Detect which cell encompasses the target text, then output its (x, y) center coordinate. 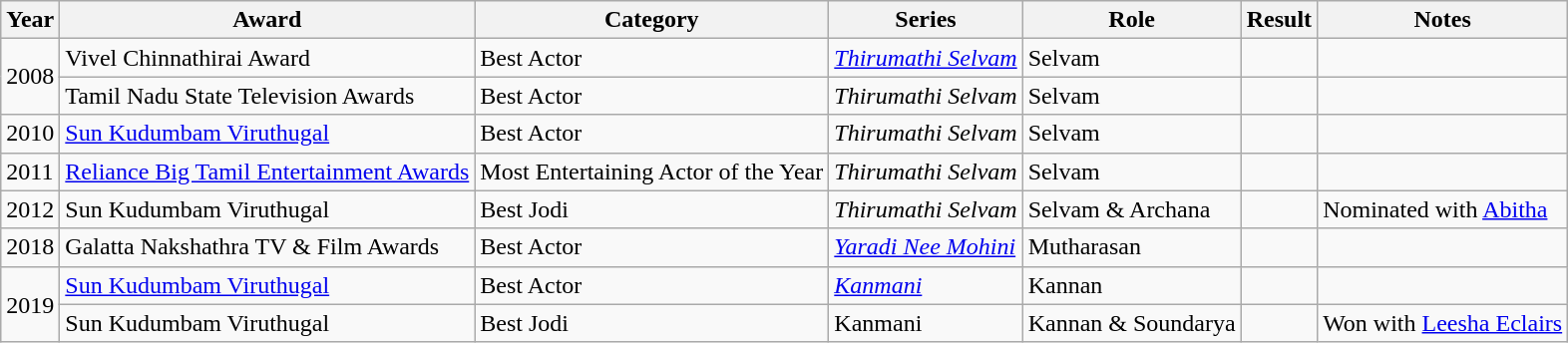
Tamil Nadu State Television Awards (267, 96)
2019 (30, 304)
Role (1131, 20)
Galatta Nakshathra TV & Film Awards (267, 247)
Year (30, 20)
Mutharasan (1131, 247)
Result (1279, 20)
Nominated with Abitha (1442, 209)
Award (267, 20)
Kannan & Soundarya (1131, 323)
Selvam & Archana (1131, 209)
2011 (30, 171)
Kannan (1131, 285)
2010 (30, 134)
2012 (30, 209)
2008 (30, 77)
Yaradi Nee Mohini (926, 247)
2018 (30, 247)
Most Entertaining Actor of the Year (652, 171)
Vivel Chinnathirai Award (267, 58)
Category (652, 20)
Reliance Big Tamil Entertainment Awards (267, 171)
Notes (1442, 20)
Won with Leesha Eclairs (1442, 323)
Series (926, 20)
